Provide the [X, Y] coordinate of the cell's center where the given text is located.  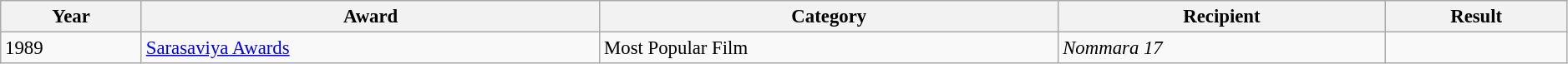
Category [829, 17]
Award [370, 17]
1989 [72, 48]
Year [72, 17]
Nommara 17 [1221, 48]
Most Popular Film [829, 48]
Sarasaviya Awards [370, 48]
Recipient [1221, 17]
Result [1476, 17]
